Detect which cell encompasses the target text, then output its [x, y] center coordinate. 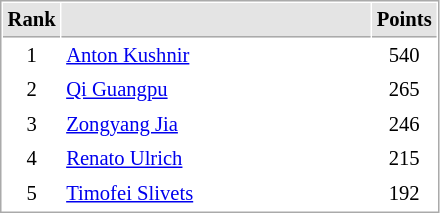
2 [32, 90]
Anton Kushnir [216, 56]
Renato Ulrich [216, 158]
Timofei Slivets [216, 194]
Rank [32, 20]
5 [32, 194]
Qi Guangpu [216, 90]
1 [32, 56]
192 [404, 194]
3 [32, 124]
Zongyang Jia [216, 124]
Points [404, 20]
246 [404, 124]
4 [32, 158]
215 [404, 158]
540 [404, 56]
265 [404, 90]
